Scan for the cell matching the given text and deliver its (x, y) coordinate at center. 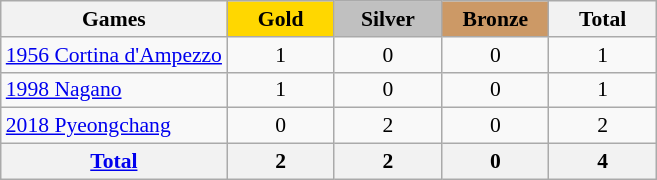
Silver (388, 19)
Gold (280, 19)
Bronze (496, 19)
Games (114, 19)
4 (602, 162)
1956 Cortina d'Ampezzo (114, 55)
1998 Nagano (114, 90)
2018 Pyeongchang (114, 126)
